Determine the [x, y] coordinate at the center of the cell enclosing the given text.  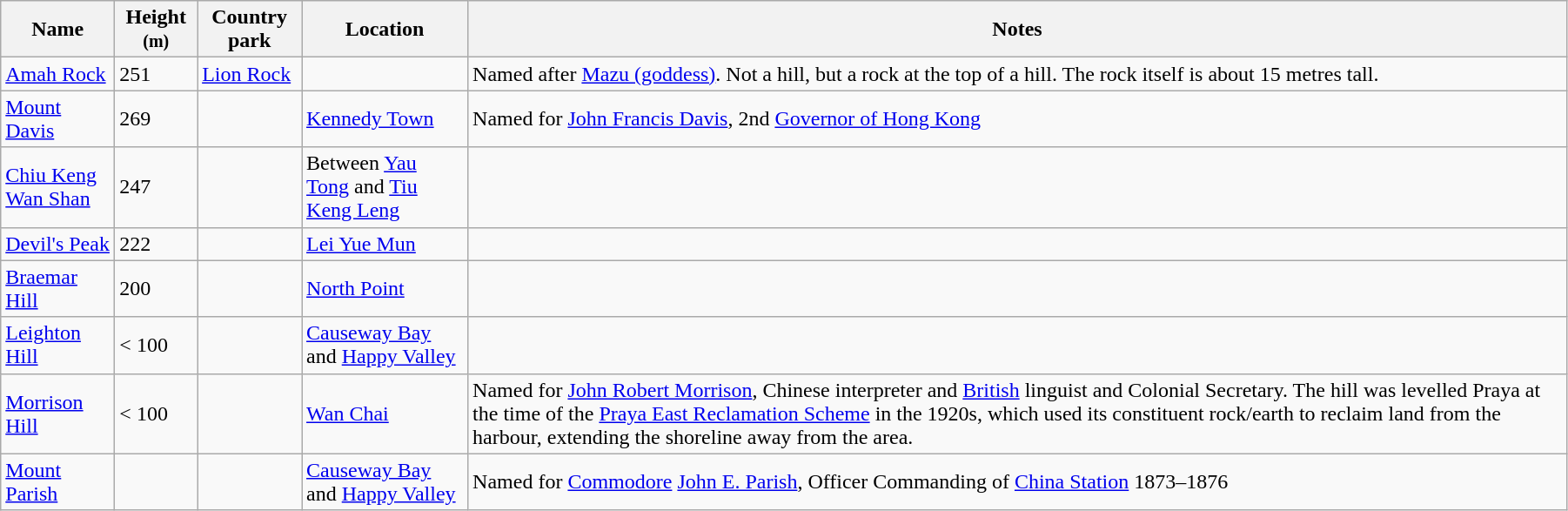
Leighton Hill [57, 345]
Chiu Keng Wan Shan [57, 187]
247 [157, 187]
North Point [385, 289]
Named for John Francis Davis, 2nd Governor of Hong Kong [1018, 118]
251 [157, 74]
Country park [250, 30]
Amah Rock [57, 74]
Lei Yue Mun [385, 244]
Height (m) [157, 30]
Named for Commodore John E. Parish, Officer Commanding of China Station 1873–1876 [1018, 482]
Location [385, 30]
Name [57, 30]
Between Yau Tong and Tiu Keng Leng [385, 187]
200 [157, 289]
Kennedy Town [385, 118]
Mount Parish [57, 482]
Devil's Peak [57, 244]
Named after Mazu (goddess). Not a hill, but a rock at the top of a hill. The rock itself is about 15 metres tall. [1018, 74]
269 [157, 118]
Lion Rock [250, 74]
222 [157, 244]
Morrison Hill [57, 414]
Braemar Hill [57, 289]
Wan Chai [385, 414]
Notes [1018, 30]
Mount Davis [57, 118]
